Determine the [X, Y] coordinate at the center of the cell enclosing the given text.  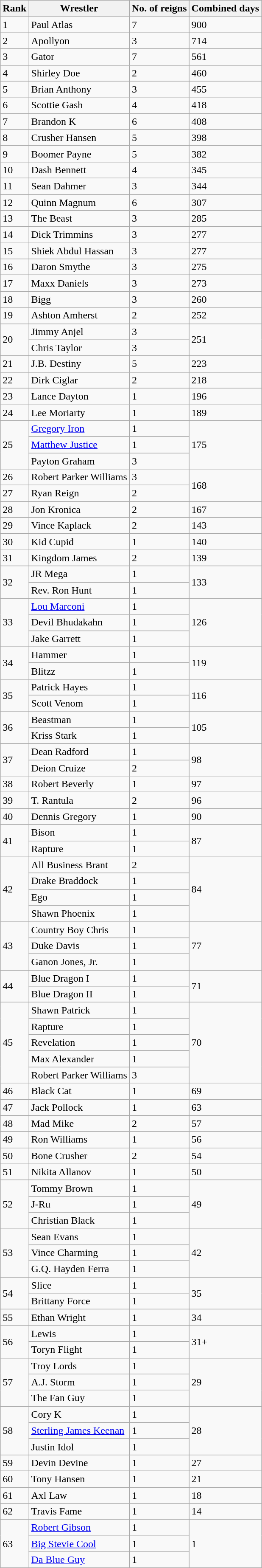
Dirk Ciglar [79, 380]
Sean Evans [79, 1237]
Lee Moriarty [79, 412]
Brittany Force [79, 1301]
10 [14, 170]
Kriss Stark [79, 736]
Dick Trimmins [79, 235]
17 [14, 283]
345 [225, 170]
The Fan Guy [79, 1398]
273 [225, 283]
Nikita Allanov [79, 1172]
22 [14, 380]
Axl Law [79, 1495]
Devil Bhudakahn [79, 622]
43 [14, 946]
Boomer Payne [79, 154]
Ganon Jones, Jr. [79, 962]
30 [14, 542]
90 [225, 816]
Payton Graham [79, 461]
Slice [79, 1285]
143 [225, 526]
25 [14, 445]
344 [225, 186]
460 [225, 73]
223 [225, 364]
Christian Black [79, 1220]
All Business Brant [79, 865]
133 [225, 582]
The Beast [79, 219]
32 [14, 582]
714 [225, 41]
168 [225, 485]
8 [14, 138]
Jon Kronica [79, 510]
Blue Dragon I [79, 978]
Devin Devine [79, 1463]
69 [225, 1091]
Country Boy Chris [79, 929]
Shawn Patrick [79, 1011]
Max Alexander [79, 1059]
218 [225, 380]
Lou Marconi [79, 606]
33 [14, 622]
398 [225, 138]
Duke Davis [79, 946]
48 [14, 1123]
Tony Hansen [79, 1479]
Mad Mike [79, 1123]
9 [14, 154]
40 [14, 816]
15 [14, 251]
Travis Fame [79, 1512]
285 [225, 219]
45 [14, 1043]
126 [225, 622]
23 [14, 396]
Tommy Brown [79, 1188]
J-Ru [79, 1204]
84 [225, 889]
Rank [14, 8]
Hammer [79, 655]
455 [225, 89]
46 [14, 1091]
Jack Pollock [79, 1107]
Wrestler [79, 8]
Lewis [79, 1334]
196 [225, 396]
Justin Idol [79, 1447]
Sterling James Keenan [79, 1430]
No. of reigns [159, 8]
Maxx Daniels [79, 283]
11 [14, 186]
900 [225, 25]
96 [225, 800]
41 [14, 841]
Paul Atlas [79, 25]
Dash Bennett [79, 170]
61 [14, 1495]
167 [225, 510]
408 [225, 121]
71 [225, 986]
52 [14, 1204]
26 [14, 477]
47 [14, 1107]
12 [14, 203]
Cory K [79, 1414]
Kingdom James [79, 558]
G.Q. Hayden Ferra [79, 1269]
Ego [79, 897]
24 [14, 412]
Blitzz [79, 671]
Rev. Ron Hunt [79, 590]
62 [14, 1512]
38 [14, 784]
53 [14, 1253]
Gator [79, 57]
Brandon K [79, 121]
Drake Braddock [79, 881]
51 [14, 1172]
260 [225, 299]
31 [14, 558]
Bison [79, 833]
Ethan Wright [79, 1317]
Da Blue Guy [79, 1560]
Robert Gibson [79, 1528]
44 [14, 986]
16 [14, 267]
Shiek Abdul Hassan [79, 251]
307 [225, 203]
37 [14, 760]
418 [225, 105]
JR Mega [79, 574]
A.J. Storm [79, 1382]
140 [225, 542]
Patrick Hayes [79, 687]
Dennis Gregory [79, 816]
Jake Garrett [79, 639]
252 [225, 315]
13 [14, 219]
Crusher Hansen [79, 138]
20 [14, 340]
Deion Cruize [79, 768]
Apollyon [79, 41]
Bone Crusher [79, 1156]
Matthew Justice [79, 445]
Ron Williams [79, 1140]
Big Stevie Cool [79, 1544]
Dean Radford [79, 752]
Ashton Amherst [79, 315]
60 [14, 1479]
58 [14, 1430]
382 [225, 154]
97 [225, 784]
Revelation [79, 1043]
Robert Beverly [79, 784]
Troy Lords [79, 1366]
119 [225, 663]
275 [225, 267]
36 [14, 728]
139 [225, 558]
59 [14, 1463]
Shirley Doe [79, 73]
39 [14, 800]
Vince Charming [79, 1253]
Sean Dahmer [79, 186]
Chris Taylor [79, 348]
T. Rantula [79, 800]
Daron Smythe [79, 267]
Kid Cupid [79, 542]
Ryan Reign [79, 493]
Scottie Gash [79, 105]
Blue Dragon II [79, 994]
J.B. Destiny [79, 364]
116 [225, 695]
Vince Kaplack [79, 526]
Brian Anthony [79, 89]
Combined days [225, 8]
Gregory Iron [79, 428]
Beastman [79, 720]
105 [225, 728]
98 [225, 760]
Jimmy Anjel [79, 332]
561 [225, 57]
Lance Dayton [79, 396]
189 [225, 412]
Bigg [79, 299]
Shawn Phoenix [79, 913]
Black Cat [79, 1091]
175 [225, 445]
87 [225, 841]
Quinn Magnum [79, 203]
55 [14, 1317]
70 [225, 1043]
Scott Venom [79, 703]
77 [225, 946]
251 [225, 340]
31+ [225, 1342]
Toryn Flight [79, 1350]
19 [14, 315]
